Find where the given text appears and provide that cell's center as [x, y] coordinate. 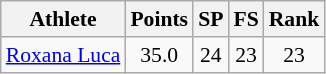
Roxana Luca [64, 55]
FS [246, 19]
35.0 [159, 55]
Rank [294, 19]
24 [210, 55]
Points [159, 19]
Athlete [64, 19]
SP [210, 19]
